Capture the cell that displays the provided text and extract its (X, Y) central coordinate. 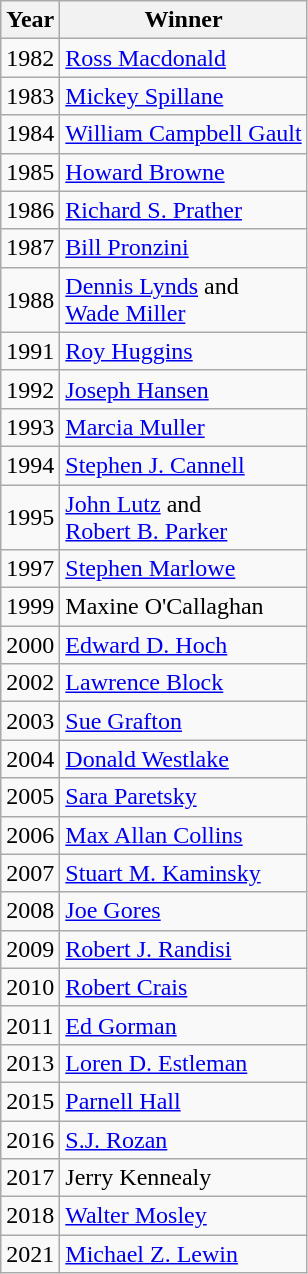
Robert J. Randisi (184, 949)
2006 (30, 835)
Lawrence Block (184, 683)
Maxine O'Callaghan (184, 607)
1995 (30, 516)
Year (30, 20)
Bill Pronzini (184, 248)
Richard S. Prather (184, 210)
1994 (30, 465)
Sara Paretsky (184, 797)
Parnell Hall (184, 1101)
1982 (30, 58)
2015 (30, 1101)
William Campbell Gault (184, 134)
Dennis Lynds andWade Miller (184, 300)
Loren D. Estleman (184, 1063)
2004 (30, 759)
1997 (30, 569)
2021 (30, 1254)
2013 (30, 1063)
Sue Grafton (184, 721)
2000 (30, 645)
John Lutz andRobert B. Parker (184, 516)
Joe Gores (184, 911)
1992 (30, 389)
Ed Gorman (184, 1025)
2009 (30, 949)
2018 (30, 1216)
1993 (30, 427)
2016 (30, 1139)
1991 (30, 351)
1999 (30, 607)
Mickey Spillane (184, 96)
1986 (30, 210)
Winner (184, 20)
Stephen J. Cannell (184, 465)
Max Allan Collins (184, 835)
Edward D. Hoch (184, 645)
1983 (30, 96)
2005 (30, 797)
2017 (30, 1178)
1987 (30, 248)
2008 (30, 911)
Joseph Hansen (184, 389)
Howard Browne (184, 172)
2003 (30, 721)
2007 (30, 873)
2002 (30, 683)
Jerry Kennealy (184, 1178)
Ross Macdonald (184, 58)
Stephen Marlowe (184, 569)
2010 (30, 987)
Donald Westlake (184, 759)
S.J. Rozan (184, 1139)
Marcia Muller (184, 427)
Robert Crais (184, 987)
2011 (30, 1025)
1985 (30, 172)
Michael Z. Lewin (184, 1254)
Stuart M. Kaminsky (184, 873)
1984 (30, 134)
Roy Huggins (184, 351)
1988 (30, 300)
Walter Mosley (184, 1216)
